Locate the cell with the specified text and output its (x, y) center coordinate. 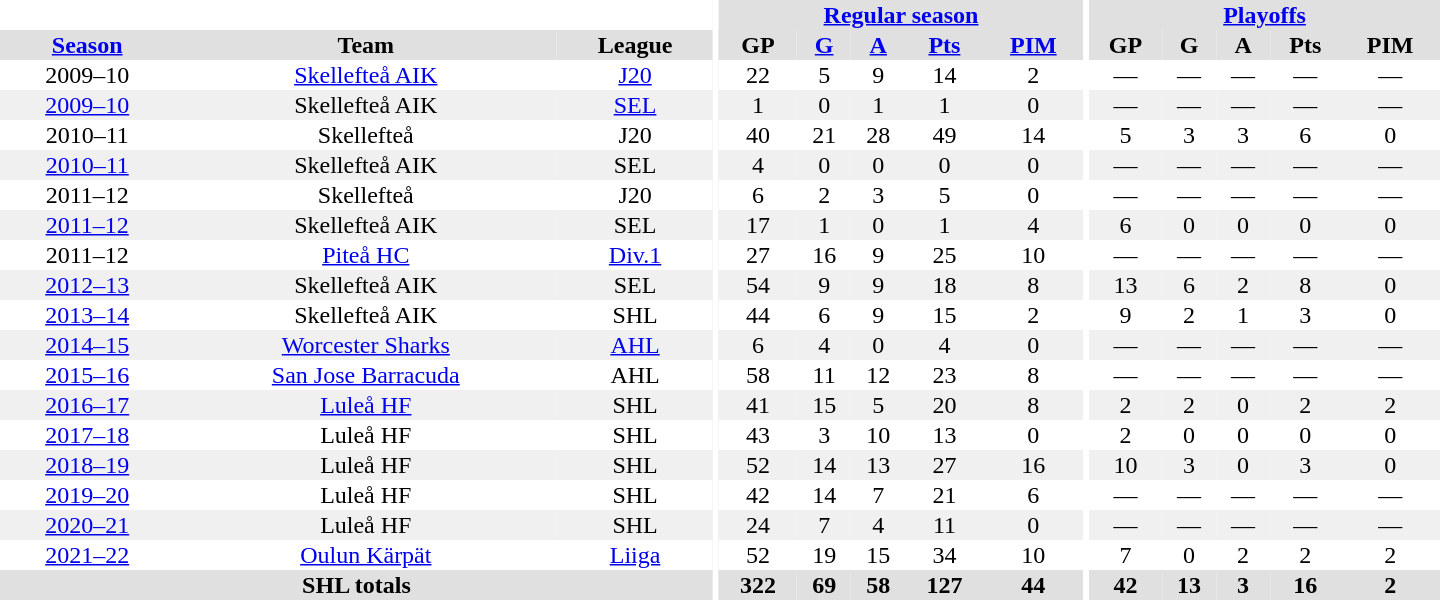
23 (944, 375)
Worcester Sharks (366, 345)
Piteå HC (366, 255)
Div.1 (635, 255)
2017–18 (87, 435)
2013–14 (87, 315)
Season (87, 45)
League (635, 45)
Playoffs (1264, 15)
Liiga (635, 555)
43 (758, 435)
2020–21 (87, 525)
20 (944, 405)
19 (824, 555)
Regular season (901, 15)
Oulun Kärpät (366, 555)
12 (878, 375)
2021–22 (87, 555)
40 (758, 135)
34 (944, 555)
2018–19 (87, 465)
127 (944, 585)
2015–16 (87, 375)
41 (758, 405)
San Jose Barracuda (366, 375)
54 (758, 285)
18 (944, 285)
24 (758, 525)
2019–20 (87, 495)
69 (824, 585)
25 (944, 255)
2016–17 (87, 405)
322 (758, 585)
Team (366, 45)
22 (758, 75)
SHL totals (356, 585)
28 (878, 135)
2012–13 (87, 285)
17 (758, 225)
2014–15 (87, 345)
49 (944, 135)
